Return [X, Y] of the center of cell containing provided text 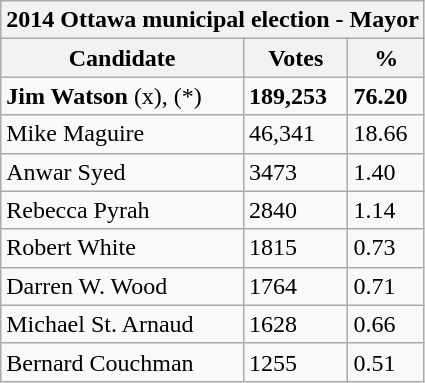
1255 [296, 362]
76.20 [386, 96]
1.40 [386, 172]
1628 [296, 324]
18.66 [386, 134]
Bernard Couchman [122, 362]
0.71 [386, 286]
2014 Ottawa municipal election - Mayor [213, 20]
Anwar Syed [122, 172]
0.51 [386, 362]
0.73 [386, 248]
% [386, 58]
3473 [296, 172]
0.66 [386, 324]
Candidate [122, 58]
Robert White [122, 248]
1815 [296, 248]
Rebecca Pyrah [122, 210]
Jim Watson (x), (*) [122, 96]
Mike Maguire [122, 134]
46,341 [296, 134]
1764 [296, 286]
Votes [296, 58]
Michael St. Arnaud [122, 324]
Darren W. Wood [122, 286]
1.14 [386, 210]
2840 [296, 210]
189,253 [296, 96]
